From the cell containing the given text, extract its center point as [x, y] coordinate. 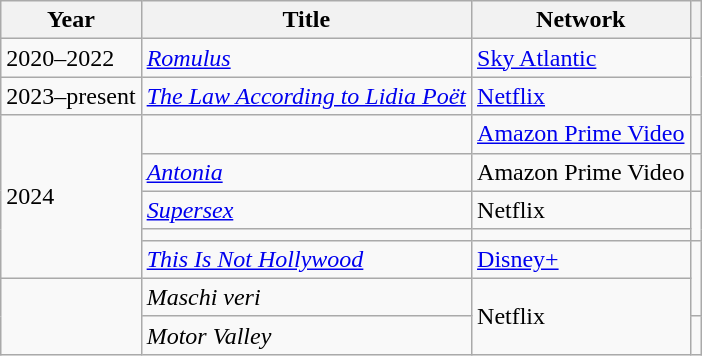
Disney+ [581, 259]
Title [306, 20]
The Law According to Lidia Poët [306, 96]
Sky Atlantic [581, 58]
2023–present [71, 96]
Maschi veri [306, 297]
Year [71, 20]
Romulus [306, 58]
Motor Valley [306, 335]
This Is Not Hollywood [306, 259]
Antonia [306, 172]
Network [581, 20]
2020–2022 [71, 58]
2024 [71, 196]
Supersex [306, 210]
